Detect which cell encompasses the target text, then output its (X, Y) center coordinate. 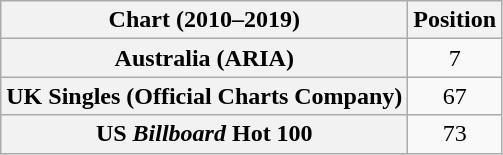
US Billboard Hot 100 (204, 134)
Chart (2010–2019) (204, 20)
UK Singles (Official Charts Company) (204, 96)
Australia (ARIA) (204, 58)
67 (455, 96)
Position (455, 20)
7 (455, 58)
73 (455, 134)
